Pinpoint the cell where the given text exists, returning its (X, Y) midpoint coordinate. 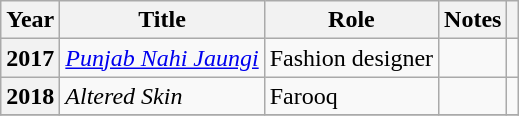
2017 (30, 58)
Notes (473, 20)
Punjab Nahi Jaungi (162, 58)
Altered Skin (162, 96)
Year (30, 20)
Title (162, 20)
Fashion designer (351, 58)
Farooq (351, 96)
Role (351, 20)
2018 (30, 96)
